Detect which cell encompasses the target text, then output its (x, y) center coordinate. 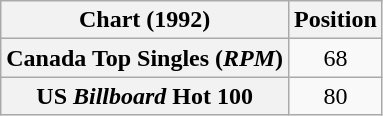
Chart (1992) (145, 20)
Position (336, 20)
Canada Top Singles (RPM) (145, 58)
US Billboard Hot 100 (145, 96)
68 (336, 58)
80 (336, 96)
